Scan for the cell matching the given text and deliver its [x, y] coordinate at center. 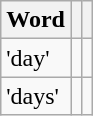
Word [36, 20]
'days' [36, 96]
'day' [36, 58]
